Return (x, y) of the center of cell containing provided text 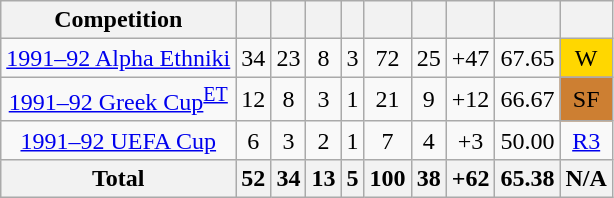
66.67 (528, 100)
6 (254, 140)
1991–92 UEFA Cup (118, 140)
7 (388, 140)
67.65 (528, 58)
1991–92 Greek CupET (118, 100)
1991–92 Alpha Ethniki (118, 58)
100 (388, 178)
21 (388, 100)
50.00 (528, 140)
65.38 (528, 178)
9 (428, 100)
2 (324, 140)
13 (324, 178)
+3 (470, 140)
+47 (470, 58)
72 (388, 58)
+12 (470, 100)
4 (428, 140)
52 (254, 178)
38 (428, 178)
N/A (586, 178)
W (586, 58)
Total (118, 178)
SF (586, 100)
25 (428, 58)
12 (254, 100)
R3 (586, 140)
Competition (118, 20)
23 (288, 58)
5 (352, 178)
+62 (470, 178)
